Pinpoint the cell where the given text exists, returning its (X, Y) midpoint coordinate. 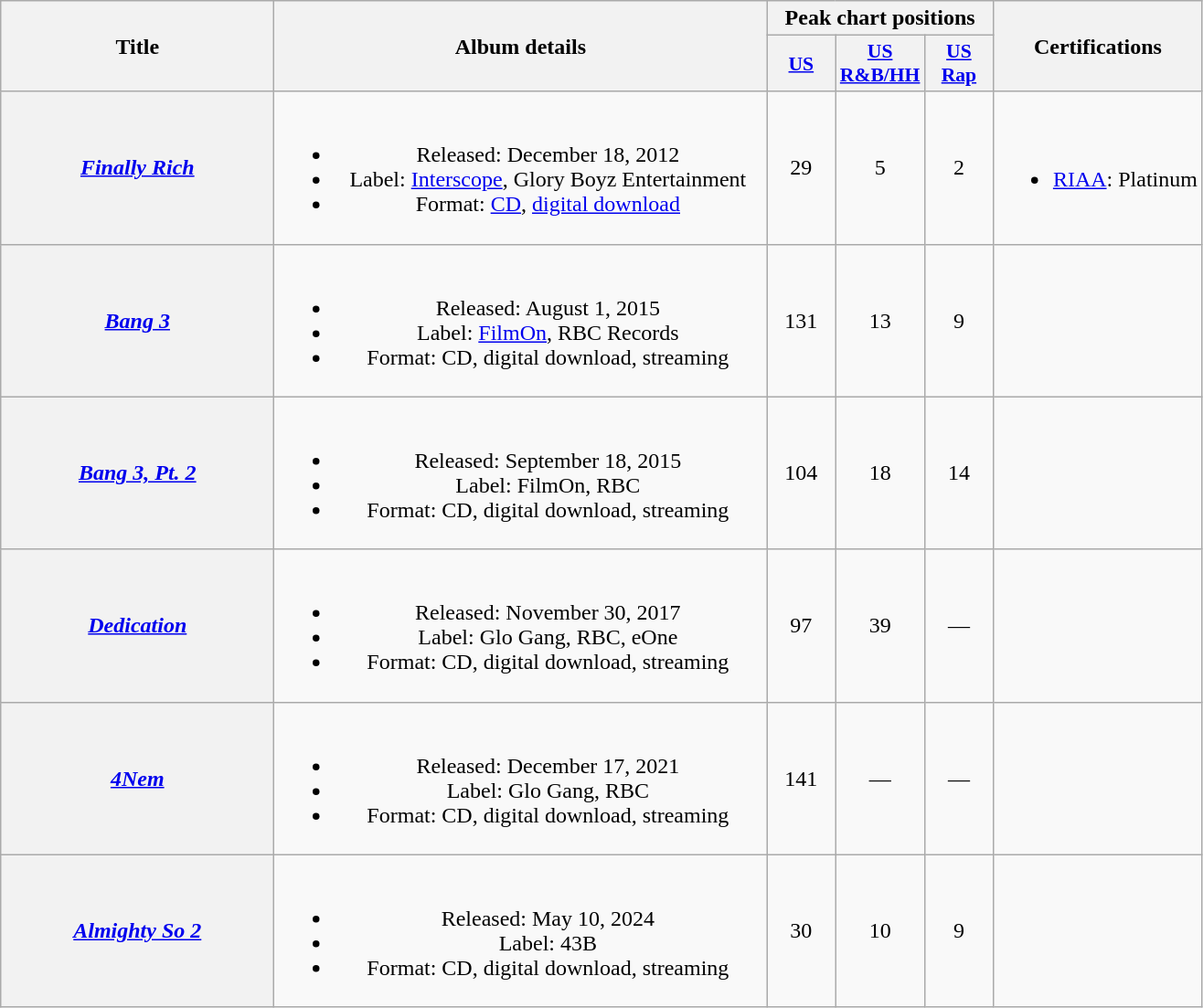
Released: November 30, 2017Label: Glo Gang, RBC, eOneFormat: CD, digital download, streaming (521, 625)
Released: December 18, 2012Label: Interscope, Glory Boyz EntertainmentFormat: CD, digital download (521, 168)
Dedication (137, 625)
2 (958, 168)
39 (880, 625)
29 (801, 168)
10 (880, 930)
Almighty So 2 (137, 930)
US R&B/HH (880, 64)
Bang 3 (137, 320)
131 (801, 320)
Peak chart positions (880, 18)
97 (801, 625)
Released: September 18, 2015Label: FilmOn, RBCFormat: CD, digital download, streaming (521, 473)
RIAA: Platinum (1097, 168)
104 (801, 473)
US (801, 64)
Released: August 1, 2015Label: FilmOn, RBC RecordsFormat: CD, digital download, streaming (521, 320)
4Nem (137, 779)
13 (880, 320)
30 (801, 930)
Certifications (1097, 46)
5 (880, 168)
Released: May 10, 2024Label: 43BFormat: CD, digital download, streaming (521, 930)
Album details (521, 46)
14 (958, 473)
Title (137, 46)
18 (880, 473)
Bang 3, Pt. 2 (137, 473)
Released: December 17, 2021Label: Glo Gang, RBCFormat: CD, digital download, streaming (521, 779)
141 (801, 779)
USRap (958, 64)
Finally Rich (137, 168)
